Return the (X, Y) coordinate for the center point of the cell that contains the specified text.  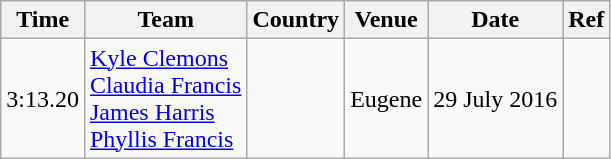
Time (43, 20)
Ref (586, 20)
3:13.20 (43, 98)
29 July 2016 (496, 98)
Venue (386, 20)
Eugene (386, 98)
Country (296, 20)
Team (165, 20)
Date (496, 20)
Kyle ClemonsClaudia FrancisJames HarrisPhyllis Francis (165, 98)
